Return [X, Y] of the center of cell containing provided text 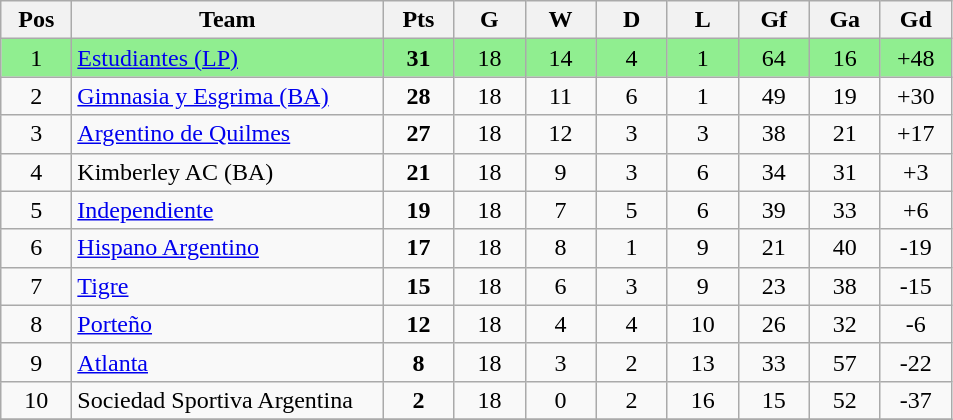
Tigre [228, 286]
G [490, 20]
W [560, 20]
-37 [916, 400]
Independiente [228, 210]
64 [774, 58]
11 [560, 96]
17 [418, 248]
-15 [916, 286]
Gimnasia y Esgrima (BA) [228, 96]
+6 [916, 210]
+3 [916, 172]
L [702, 20]
52 [844, 400]
27 [418, 134]
26 [774, 324]
Ga [844, 20]
39 [774, 210]
Gd [916, 20]
-6 [916, 324]
34 [774, 172]
Kimberley AC (BA) [228, 172]
+17 [916, 134]
Sociedad Sportiva Argentina [228, 400]
23 [774, 286]
D [632, 20]
Pts [418, 20]
49 [774, 96]
Estudiantes (LP) [228, 58]
13 [702, 362]
Hispano Argentino [228, 248]
40 [844, 248]
Gf [774, 20]
+48 [916, 58]
57 [844, 362]
-22 [916, 362]
Argentino de Quilmes [228, 134]
Atlanta [228, 362]
Porteño [228, 324]
Team [228, 20]
32 [844, 324]
0 [560, 400]
28 [418, 96]
+30 [916, 96]
14 [560, 58]
Pos [36, 20]
-19 [916, 248]
